Pinpoint the cell where the given text exists, returning its (x, y) midpoint coordinate. 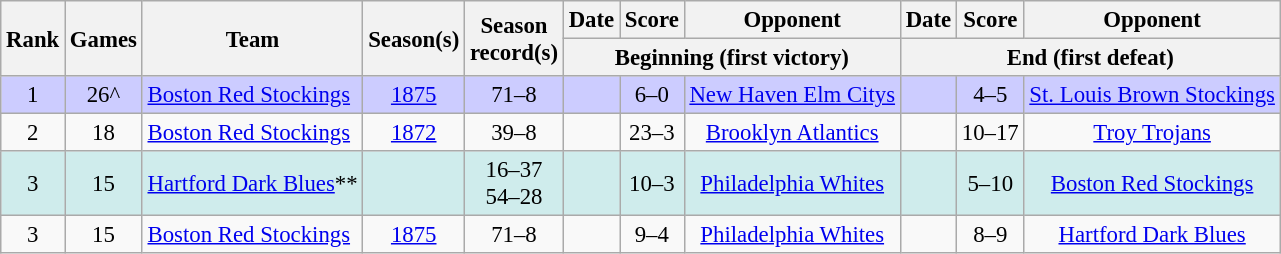
Beginning (first victory) (732, 58)
8–9 (990, 235)
Team (252, 38)
6–0 (652, 95)
1 (33, 95)
4–5 (990, 95)
Brooklyn Atlantics (792, 133)
1872 (414, 133)
2 (33, 133)
10–3 (652, 184)
Troy Trojans (1152, 133)
Hartford Dark Blues (1152, 235)
New Haven Elm Citys (792, 95)
End (first defeat) (1090, 58)
18 (104, 133)
39–8 (514, 133)
Hartford Dark Blues** (252, 184)
16–3754–28 (514, 184)
26^ (104, 95)
Seasonrecord(s) (514, 38)
Games (104, 38)
23–3 (652, 133)
St. Louis Brown Stockings (1152, 95)
9–4 (652, 235)
Season(s) (414, 38)
5–10 (990, 184)
Rank (33, 38)
10–17 (990, 133)
